Find where the given text appears and provide that cell's center as [X, Y] coordinate. 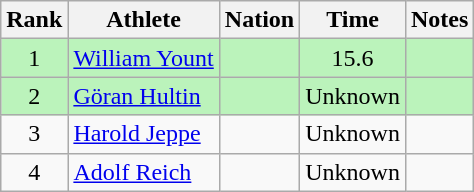
2 [34, 96]
William Yount [144, 58]
Rank [34, 20]
Göran Hultin [144, 96]
Nation [259, 20]
1 [34, 58]
Adolf Reich [144, 172]
Harold Jeppe [144, 134]
4 [34, 172]
Time [353, 20]
15.6 [353, 58]
Athlete [144, 20]
3 [34, 134]
Notes [439, 20]
